Extract the (X, Y) coordinate from the center of the cell holding the provided text.  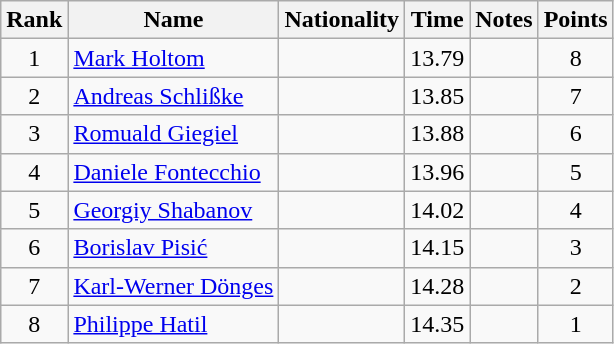
14.35 (438, 324)
14.15 (438, 248)
Points (576, 20)
Romuald Giegiel (174, 134)
13.85 (438, 96)
13.96 (438, 172)
Philippe Hatil (174, 324)
Borislav Pisić (174, 248)
Notes (504, 20)
13.88 (438, 134)
Karl-Werner Dönges (174, 286)
Time (438, 20)
13.79 (438, 58)
14.28 (438, 286)
Nationality (342, 20)
Andreas Schlißke (174, 96)
Daniele Fontecchio (174, 172)
14.02 (438, 210)
Rank (34, 20)
Name (174, 20)
Mark Holtom (174, 58)
Georgiy Shabanov (174, 210)
